Find where the given text appears and provide that cell's center as [x, y] coordinate. 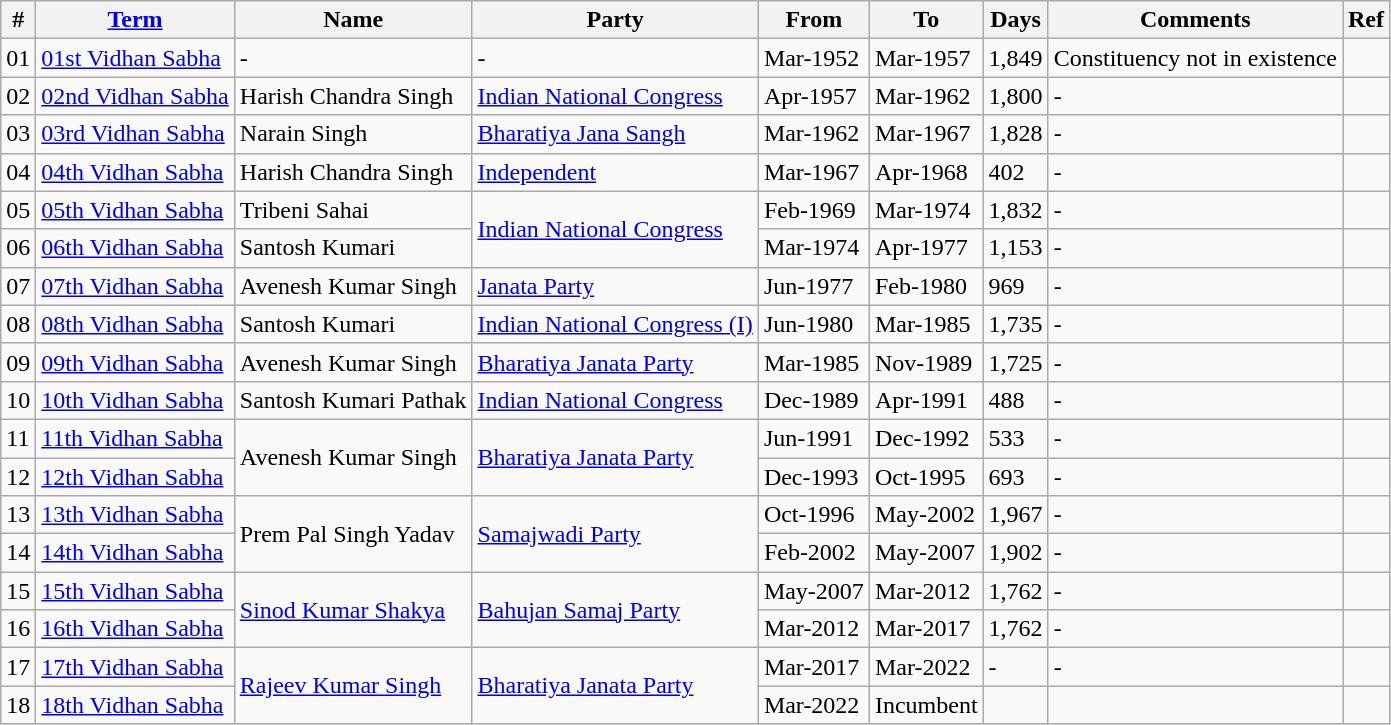
18th Vidhan Sabha [135, 705]
11th Vidhan Sabha [135, 438]
Constituency not in existence [1195, 58]
May-2002 [926, 515]
1,725 [1016, 362]
Term [135, 20]
08th Vidhan Sabha [135, 324]
693 [1016, 477]
Feb-2002 [814, 553]
10th Vidhan Sabha [135, 400]
02nd Vidhan Sabha [135, 96]
09 [18, 362]
Rajeev Kumar Singh [353, 686]
04 [18, 172]
Apr-1968 [926, 172]
# [18, 20]
1,967 [1016, 515]
14th Vidhan Sabha [135, 553]
03 [18, 134]
09th Vidhan Sabha [135, 362]
Bharatiya Jana Sangh [615, 134]
05th Vidhan Sabha [135, 210]
Santosh Kumari Pathak [353, 400]
07th Vidhan Sabha [135, 286]
Apr-1957 [814, 96]
04th Vidhan Sabha [135, 172]
01 [18, 58]
17th Vidhan Sabha [135, 667]
Tribeni Sahai [353, 210]
1,828 [1016, 134]
17 [18, 667]
Sinod Kumar Shakya [353, 610]
Bahujan Samaj Party [615, 610]
16 [18, 629]
06th Vidhan Sabha [135, 248]
Narain Singh [353, 134]
Incumbent [926, 705]
18 [18, 705]
488 [1016, 400]
08 [18, 324]
Feb-1969 [814, 210]
Samajwadi Party [615, 534]
Mar-1952 [814, 58]
15th Vidhan Sabha [135, 591]
03rd Vidhan Sabha [135, 134]
To [926, 20]
Indian National Congress (I) [615, 324]
Nov-1989 [926, 362]
533 [1016, 438]
12 [18, 477]
14 [18, 553]
969 [1016, 286]
01st Vidhan Sabha [135, 58]
Dec-1993 [814, 477]
10 [18, 400]
Name [353, 20]
Ref [1366, 20]
13 [18, 515]
Jun-1991 [814, 438]
From [814, 20]
Apr-1991 [926, 400]
16th Vidhan Sabha [135, 629]
Jun-1980 [814, 324]
1,800 [1016, 96]
Days [1016, 20]
Party [615, 20]
Dec-1992 [926, 438]
12th Vidhan Sabha [135, 477]
06 [18, 248]
Apr-1977 [926, 248]
Oct-1996 [814, 515]
13th Vidhan Sabha [135, 515]
02 [18, 96]
402 [1016, 172]
Janata Party [615, 286]
1,849 [1016, 58]
Mar-1957 [926, 58]
15 [18, 591]
1,153 [1016, 248]
Feb-1980 [926, 286]
Independent [615, 172]
11 [18, 438]
1,832 [1016, 210]
07 [18, 286]
Dec-1989 [814, 400]
Prem Pal Singh Yadav [353, 534]
Jun-1977 [814, 286]
Comments [1195, 20]
1,735 [1016, 324]
1,902 [1016, 553]
05 [18, 210]
Oct-1995 [926, 477]
